Search for the cell housing the specified text and yield its (X, Y) center coordinate. 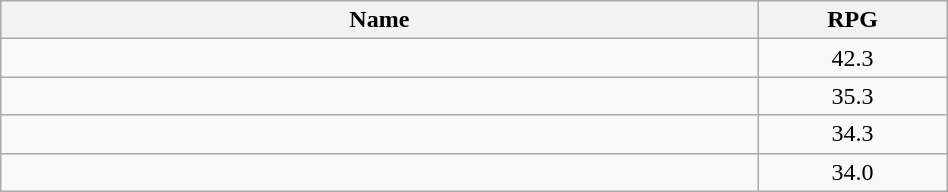
34.0 (852, 172)
42.3 (852, 58)
34.3 (852, 134)
RPG (852, 20)
Name (380, 20)
35.3 (852, 96)
